Scan for the cell matching the given text and deliver its (x, y) coordinate at center. 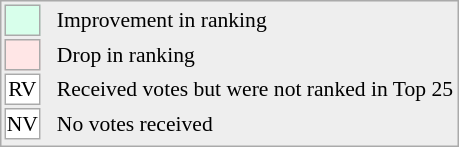
RV (22, 90)
Improvement in ranking (254, 20)
Received votes but were not ranked in Top 25 (254, 90)
NV (22, 124)
Drop in ranking (254, 55)
No votes received (254, 124)
